Scan for the cell matching the given text and deliver its (x, y) coordinate at center. 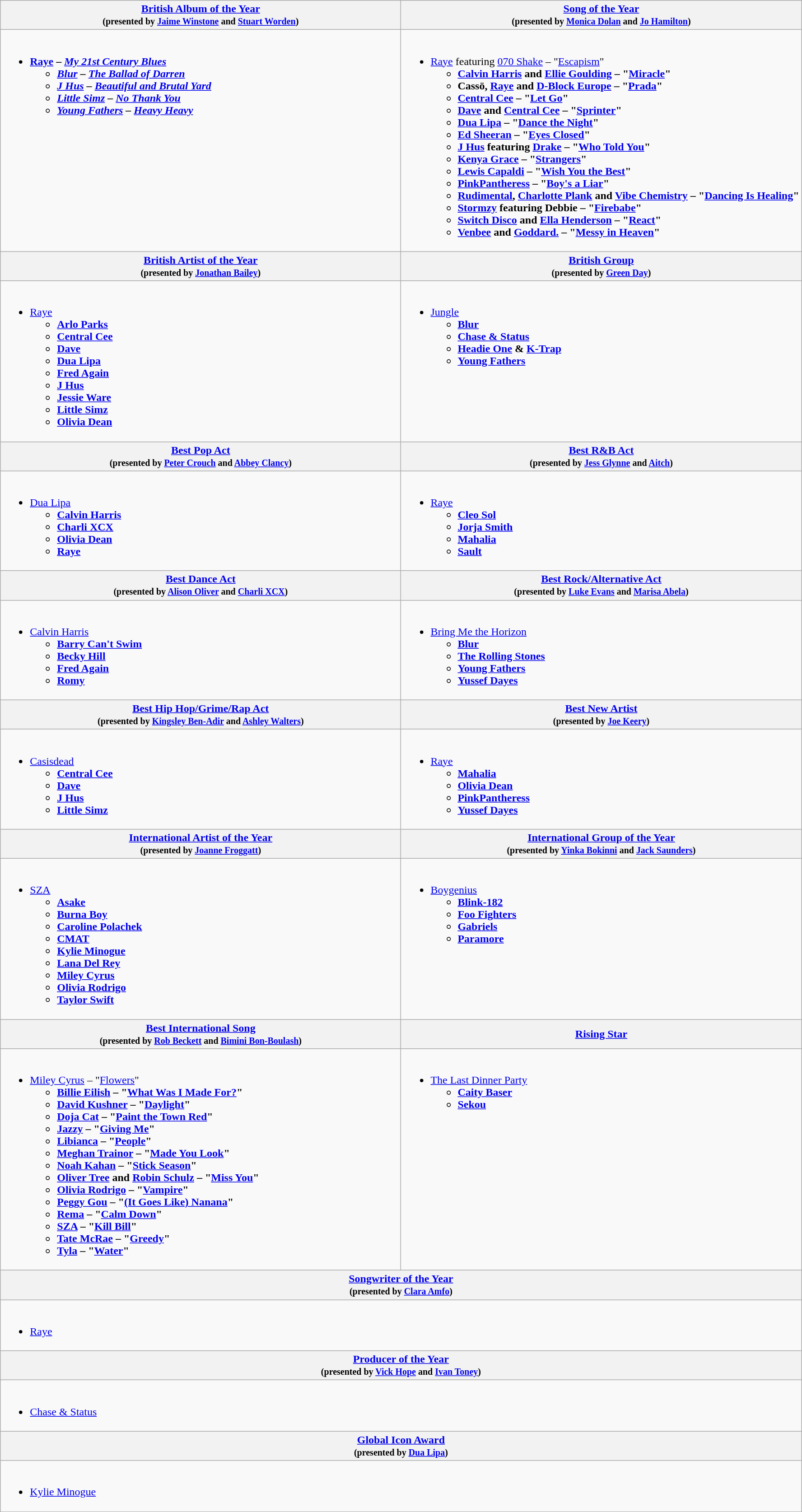
Song of the Year(presented by Monica Dolan and Jo Hamilton) (601, 15)
Raye (401, 1326)
British Album of the Year(presented by Jaime Winstone and Stuart Worden) (200, 15)
Global Icon Award(presented by Dua Lipa) (401, 1446)
Kylie Minogue (401, 1486)
CasisdeadCentral CeeDaveJ HusLittle Simz (200, 779)
Best Dance Act (presented by Alison Oliver and Charli XCX) (200, 585)
International Artist of the Year (presented by Joanne Froggatt) (200, 843)
RayeCleo SolJorja SmithMahaliaSault (601, 521)
Songwriter of the Year (presented by Clara Amfo) (401, 1285)
Best International Song (presented by Rob Beckett and Bimini Bon-Boulash) (200, 1034)
Rising Star (601, 1034)
Raye – My 21st Century BluesBlur – The Ballad of DarrenJ Hus – Beautiful and Brutal YardLittle Simz – No Thank YouYoung Fathers – Heavy Heavy (200, 141)
Bring Me the HorizonBlurThe Rolling StonesYoung FathersYussef Dayes (601, 650)
Best R&B Act (presented by Jess Glynne and Aitch) (601, 456)
Calvin HarrisBarry Can't SwimBecky HillFred AgainRomy (200, 650)
Best Hip Hop/Grime/Rap Act (presented by Kingsley Ben-Adir and Ashley Walters) (200, 714)
Producer of the Year (presented by Vick Hope and Ivan Toney) (401, 1365)
Best New Artist (presented by Joe Keery) (601, 714)
British Group(presented by Green Day) (601, 266)
JungleBlurChase & StatusHeadie One & K-TrapYoung Fathers (601, 361)
RayeArlo ParksCentral CeeDaveDua LipaFred AgainJ HusJessie WareLittle SimzOlivia Dean (200, 361)
Chase & Status (401, 1406)
RayeMahaliaOlivia DeanPinkPantheressYussef Dayes (601, 779)
International Group of the Year (presented by Yinka Bokinni and Jack Saunders) (601, 843)
British Artist of the Year (presented by Jonathan Bailey) (200, 266)
Dua LipaCalvin HarrisCharli XCXOlivia DeanRaye (200, 521)
Best Rock/Alternative Act(presented by Luke Evans and Marisa Abela) (601, 585)
SZAAsakeBurna BoyCaroline PolachekCMATKylie MinogueLana Del ReyMiley CyrusOlivia RodrigoTaylor Swift (200, 939)
BoygeniusBlink-182Foo FightersGabrielsParamore (601, 939)
Best Pop Act (presented by Peter Crouch and Abbey Clancy) (200, 456)
The Last Dinner PartyCaity BaserSekou (601, 1159)
